Find where the given text appears and provide that cell's center as (x, y) coordinate. 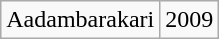
2009 (190, 20)
Aadambarakari (80, 20)
